Pinpoint the cell where the given text exists, returning its [x, y] midpoint coordinate. 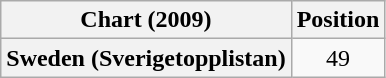
Chart (2009) [146, 20]
Position [338, 20]
Sweden (Sverigetopplistan) [146, 58]
49 [338, 58]
